Search for the cell housing the specified text and yield its (X, Y) center coordinate. 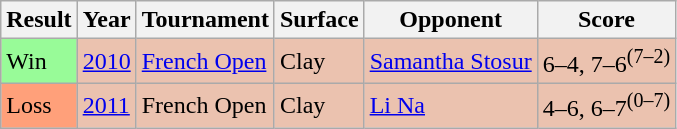
Year (106, 20)
Score (606, 20)
Result (39, 20)
Samantha Stosur (450, 62)
Tournament (205, 20)
2010 (106, 62)
4–6, 6–7(0–7) (606, 106)
Loss (39, 106)
Opponent (450, 20)
Surface (319, 20)
Win (39, 62)
Li Na (450, 106)
2011 (106, 106)
6–4, 7–6(7–2) (606, 62)
